Return the [x, y] coordinate for the center point of the cell that contains the specified text.  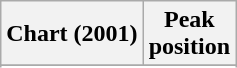
Peak position [189, 34]
Chart (2001) [72, 34]
